Search for the cell housing the specified text and yield its [X, Y] center coordinate. 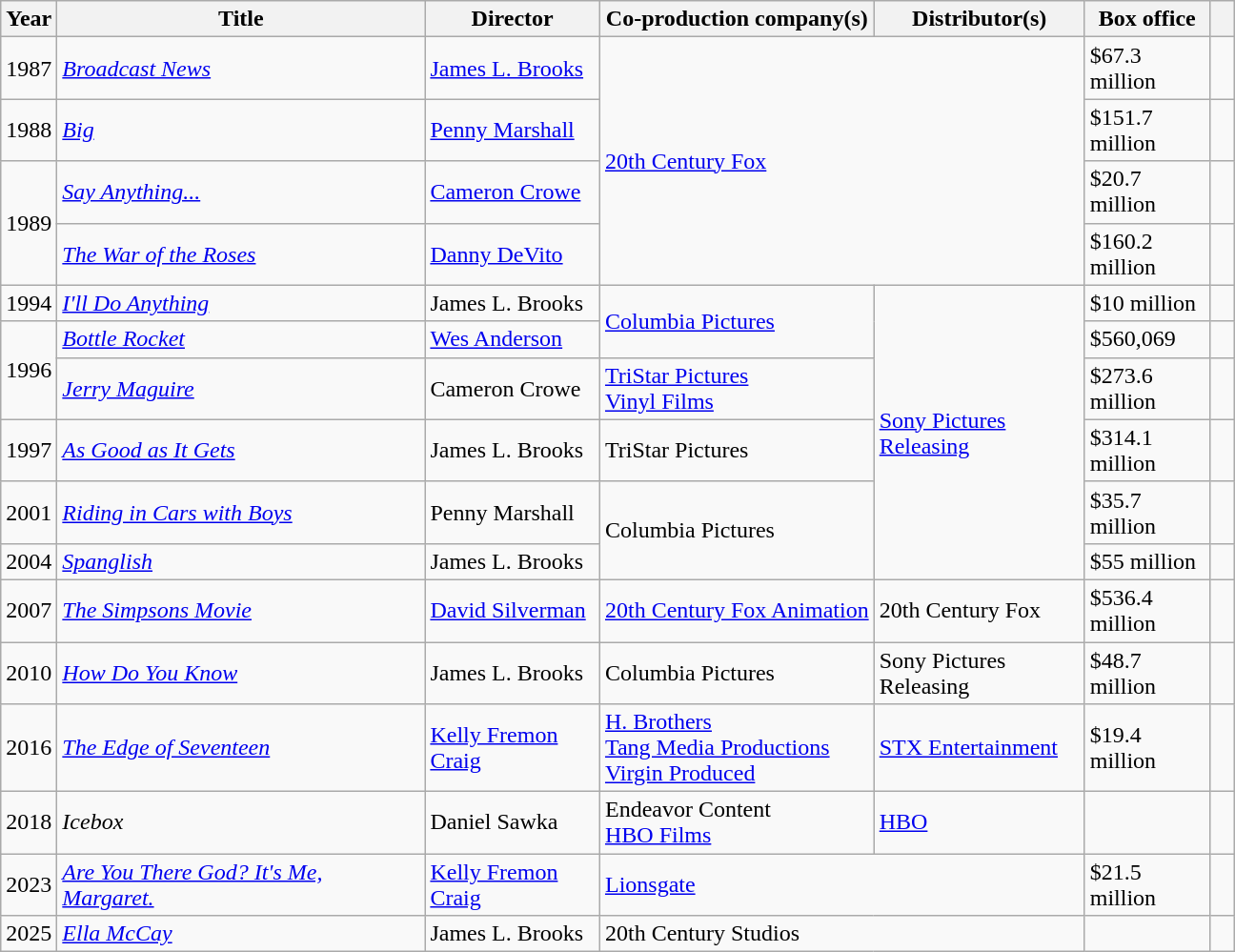
$48.7 million [1147, 673]
2010 [29, 673]
The Simpsons Movie [241, 610]
2018 [29, 823]
TriStar Pictures [737, 450]
2016 [29, 748]
2025 [29, 934]
$160.2 million [1147, 253]
1994 [29, 303]
Distributor(s) [980, 19]
$20.7 million [1147, 192]
1996 [29, 370]
Box office [1147, 19]
Wes Anderson [513, 339]
Title [241, 19]
2001 [29, 513]
HBO [980, 823]
The War of the Roses [241, 253]
2007 [29, 610]
$560,069 [1147, 339]
Endeavor ContentHBO Films [737, 823]
The Edge of Seventeen [241, 748]
Lionsgate [842, 884]
Year [29, 19]
$536.4 million [1147, 610]
20th Century Fox Animation [737, 610]
David Silverman [513, 610]
$314.1 million [1147, 450]
2004 [29, 561]
$67.3 million [1147, 69]
1987 [29, 69]
$273.6 million [1147, 389]
I'll Do Anything [241, 303]
Spanglish [241, 561]
Say Anything... [241, 192]
H. BrothersTang Media ProductionsVirgin Produced [737, 748]
TriStar PicturesVinyl Films [737, 389]
$55 million [1147, 561]
Danny DeVito [513, 253]
Ella McCay [241, 934]
As Good as It Gets [241, 450]
$21.5 million [1147, 884]
1988 [29, 130]
Jerry Maguire [241, 389]
Big [241, 130]
Co-production company(s) [737, 19]
Broadcast News [241, 69]
$19.4 million [1147, 748]
$10 million [1147, 303]
Daniel Sawka [513, 823]
20th Century Studios [842, 934]
$35.7 million [1147, 513]
$151.7 million [1147, 130]
1989 [29, 223]
1997 [29, 450]
Riding in Cars with Boys [241, 513]
Bottle Rocket [241, 339]
Director [513, 19]
How Do You Know [241, 673]
STX Entertainment [980, 748]
2023 [29, 884]
Icebox [241, 823]
Are You There God? It's Me, Margaret. [241, 884]
